Determine the [x, y] coordinate at the center of the cell enclosing the given text.  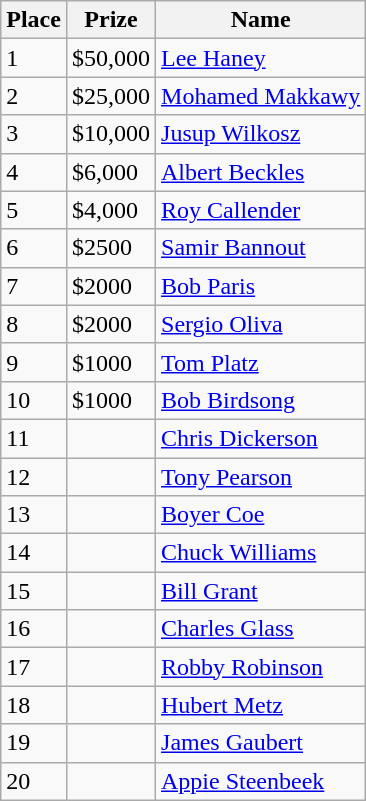
18 [34, 705]
11 [34, 438]
Charles Glass [261, 629]
$10,000 [110, 134]
5 [34, 210]
Name [261, 20]
Chris Dickerson [261, 438]
10 [34, 400]
Samir Bannout [261, 248]
Roy Callender [261, 210]
Sergio Oliva [261, 324]
Tony Pearson [261, 477]
19 [34, 743]
13 [34, 515]
Robby Robinson [261, 667]
Bob Paris [261, 286]
7 [34, 286]
9 [34, 362]
3 [34, 134]
1 [34, 58]
16 [34, 629]
Appie Steenbeek [261, 781]
Hubert Metz [261, 705]
Jusup Wilkosz [261, 134]
20 [34, 781]
17 [34, 667]
Bob Birdsong [261, 400]
$2500 [110, 248]
12 [34, 477]
Boyer Coe [261, 515]
6 [34, 248]
$50,000 [110, 58]
Chuck Williams [261, 553]
4 [34, 172]
2 [34, 96]
15 [34, 591]
14 [34, 553]
Lee Haney [261, 58]
Albert Beckles [261, 172]
$4,000 [110, 210]
$6,000 [110, 172]
Tom Platz [261, 362]
Place [34, 20]
Prize [110, 20]
$25,000 [110, 96]
8 [34, 324]
Mohamed Makkawy [261, 96]
James Gaubert [261, 743]
Bill Grant [261, 591]
